Pinpoint the cell where the given text exists, returning its [x, y] midpoint coordinate. 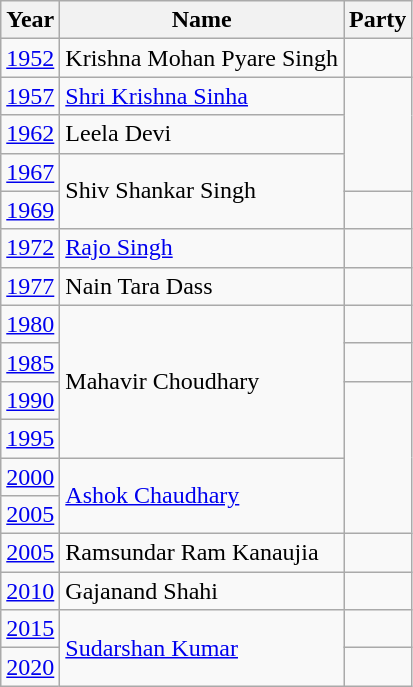
Leela Devi [202, 134]
Rajo Singh [202, 248]
Party [378, 20]
1985 [30, 362]
1977 [30, 286]
2000 [30, 477]
1967 [30, 172]
Mahavir Choudhary [202, 381]
2010 [30, 591]
Nain Tara Dass [202, 286]
1990 [30, 400]
Name [202, 20]
1962 [30, 134]
1957 [30, 96]
Ramsundar Ram Kanaujia [202, 553]
Shiv Shankar Singh [202, 191]
1972 [30, 248]
1995 [30, 438]
Year [30, 20]
1980 [30, 324]
1969 [30, 210]
Shri Krishna Sinha [202, 96]
1952 [30, 58]
2020 [30, 667]
2015 [30, 629]
Gajanand Shahi [202, 591]
Ashok Chaudhary [202, 496]
Sudarshan Kumar [202, 648]
Krishna Mohan Pyare Singh [202, 58]
